Detect which cell encompasses the target text, then output its [X, Y] center coordinate. 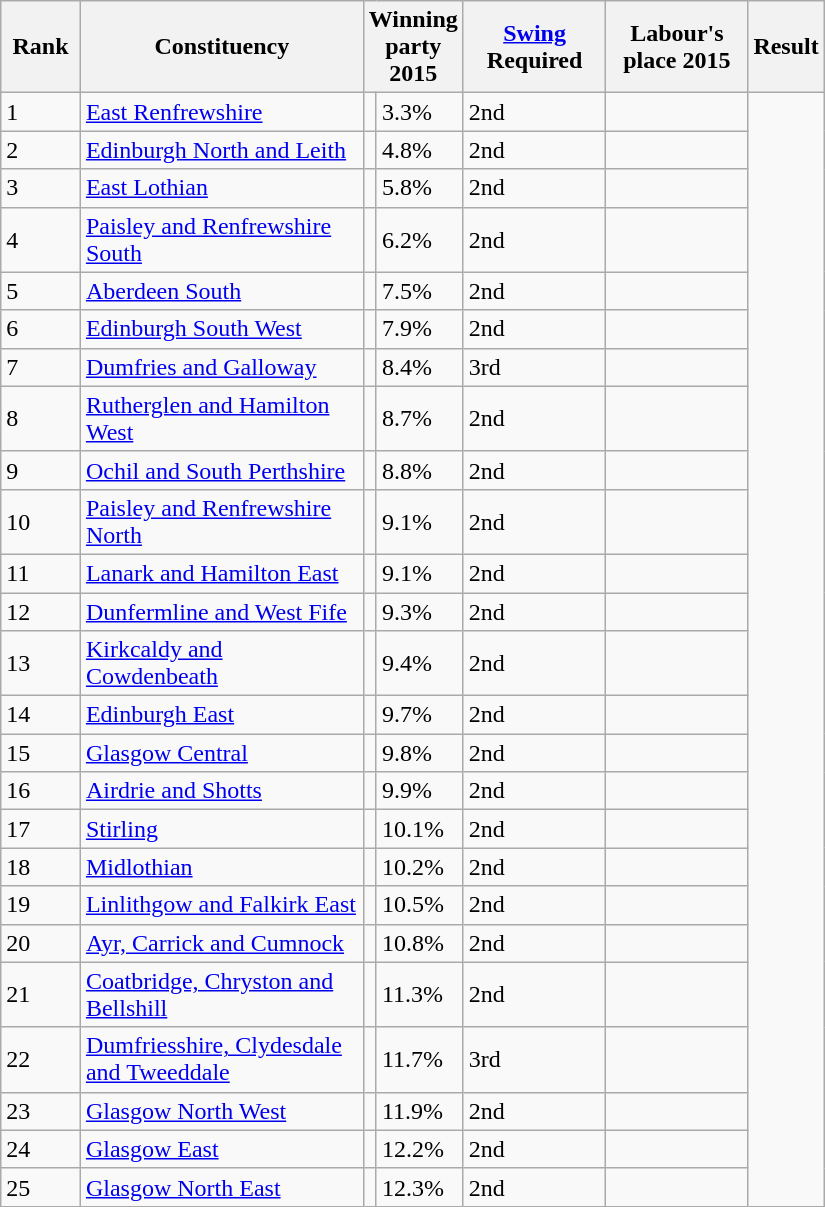
Winning party 2015 [413, 47]
Kirkcaldy and Cowdenbeath [222, 664]
9.3% [420, 611]
11.3% [420, 994]
11 [41, 573]
3.3% [420, 112]
Dunfermline and West Fife [222, 611]
9 [41, 470]
21 [41, 994]
Rutherglen and Hamilton West [222, 418]
6 [41, 329]
9.8% [420, 753]
Rank [41, 47]
10.1% [420, 829]
11.9% [420, 1111]
Edinburgh North and Leith [222, 150]
Glasgow East [222, 1149]
11.7% [420, 1060]
10.5% [420, 905]
Aberdeen South [222, 291]
8.4% [420, 367]
25 [41, 1187]
9.7% [420, 715]
17 [41, 829]
15 [41, 753]
7.5% [420, 291]
Dumfries and Galloway [222, 367]
Labour's place 2015 [677, 47]
Glasgow North East [222, 1187]
Glasgow Central [222, 753]
13 [41, 664]
4.8% [420, 150]
19 [41, 905]
Swing Required [534, 47]
10.2% [420, 867]
16 [41, 791]
20 [41, 943]
Ochil and South Perthshire [222, 470]
23 [41, 1111]
7.9% [420, 329]
1 [41, 112]
Glasgow North West [222, 1111]
14 [41, 715]
9.4% [420, 664]
Linlithgow and Falkirk East [222, 905]
8.7% [420, 418]
3 [41, 188]
East Lothian [222, 188]
East Renfrewshire [222, 112]
Coatbridge, Chryston and Bellshill [222, 994]
4 [41, 240]
Stirling [222, 829]
12 [41, 611]
5 [41, 291]
Airdrie and Shotts [222, 791]
Constituency [222, 47]
Edinburgh East [222, 715]
Paisley and Renfrewshire South [222, 240]
Paisley and Renfrewshire North [222, 522]
7 [41, 367]
24 [41, 1149]
Midlothian [222, 867]
Ayr, Carrick and Cumnock [222, 943]
2 [41, 150]
9.9% [420, 791]
Dumfriesshire, Clydesdale and Tweeddale [222, 1060]
6.2% [420, 240]
Edinburgh South West [222, 329]
10 [41, 522]
12.3% [420, 1187]
10.8% [420, 943]
5.8% [420, 188]
12.2% [420, 1149]
8 [41, 418]
Result [786, 47]
Lanark and Hamilton East [222, 573]
8.8% [420, 470]
22 [41, 1060]
18 [41, 867]
